Output the [x, y] coordinate of the center of the cell containing the given text.  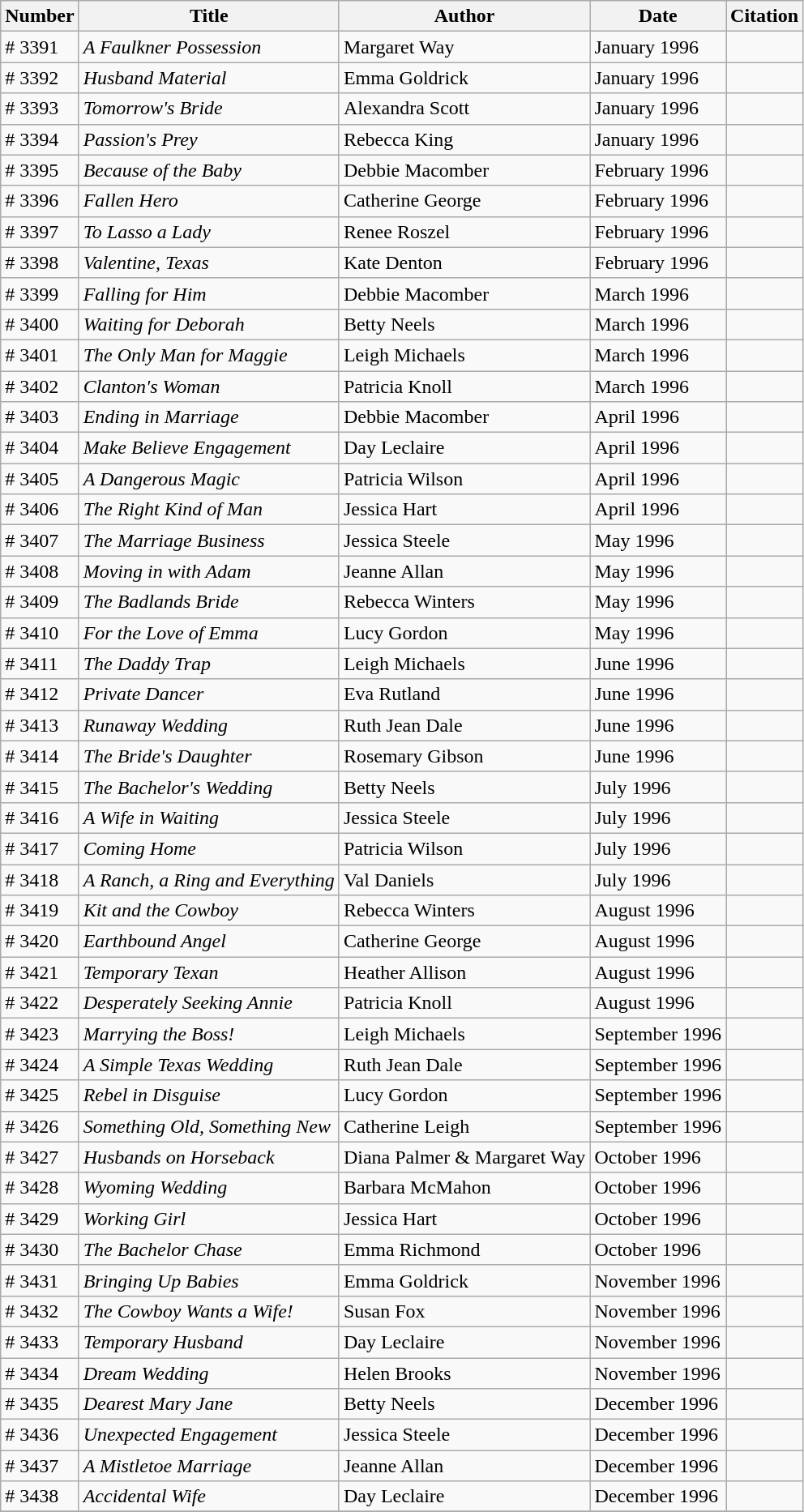
The Only Man for Maggie [209, 355]
Val Daniels [464, 879]
Passion's Prey [209, 139]
# 3416 [40, 818]
Kit and the Cowboy [209, 911]
# 3406 [40, 510]
Something Old, Something New [209, 1126]
The Cowboy Wants a Wife! [209, 1311]
# 3438 [40, 1497]
# 3402 [40, 387]
# 3395 [40, 170]
Dearest Mary Jane [209, 1404]
# 3437 [40, 1466]
The Bachelor Chase [209, 1249]
# 3401 [40, 355]
A Faulkner Possession [209, 47]
# 3422 [40, 1003]
Accidental Wife [209, 1497]
# 3407 [40, 540]
Heather Allison [464, 972]
Eva Rutland [464, 694]
# 3404 [40, 448]
Desperately Seeking Annie [209, 1003]
Falling for Him [209, 293]
Make Believe Engagement [209, 448]
Author [464, 16]
Clanton's Woman [209, 387]
A Wife in Waiting [209, 818]
Waiting for Deborah [209, 324]
# 3426 [40, 1126]
Husbands on Horseback [209, 1157]
Dream Wedding [209, 1373]
Title [209, 16]
A Mistletoe Marriage [209, 1466]
Susan Fox [464, 1311]
# 3397 [40, 232]
Moving in with Adam [209, 571]
# 3396 [40, 201]
The Marriage Business [209, 540]
# 3409 [40, 602]
Fallen Hero [209, 201]
# 3435 [40, 1404]
Alexandra Scott [464, 109]
Margaret Way [464, 47]
Date [658, 16]
# 3408 [40, 571]
# 3393 [40, 109]
# 3392 [40, 78]
Earthbound Angel [209, 942]
Husband Material [209, 78]
# 3424 [40, 1065]
Temporary Texan [209, 972]
The Daddy Trap [209, 664]
# 3428 [40, 1188]
Valentine, Texas [209, 263]
Runaway Wedding [209, 725]
# 3427 [40, 1157]
# 3420 [40, 942]
The Bride's Daughter [209, 756]
Tomorrow's Bride [209, 109]
Private Dancer [209, 694]
# 3423 [40, 1034]
# 3413 [40, 725]
Bringing Up Babies [209, 1280]
# 3418 [40, 879]
Marrying the Boss! [209, 1034]
# 3419 [40, 911]
Renee Roszel [464, 232]
# 3400 [40, 324]
The Badlands Bride [209, 602]
For the Love of Emma [209, 633]
Barbara McMahon [464, 1188]
Rebel in Disguise [209, 1096]
Number [40, 16]
# 3434 [40, 1373]
# 3415 [40, 787]
The Right Kind of Man [209, 510]
# 3405 [40, 479]
# 3398 [40, 263]
A Ranch, a Ring and Everything [209, 879]
A Simple Texas Wedding [209, 1065]
# 3429 [40, 1219]
# 3417 [40, 848]
Working Girl [209, 1219]
Citation [765, 16]
# 3414 [40, 756]
Kate Denton [464, 263]
# 3430 [40, 1249]
Catherine Leigh [464, 1126]
# 3431 [40, 1280]
# 3412 [40, 694]
# 3391 [40, 47]
Rosemary Gibson [464, 756]
Rebecca King [464, 139]
# 3421 [40, 972]
Ending in Marriage [209, 417]
# 3425 [40, 1096]
The Bachelor's Wedding [209, 787]
# 3394 [40, 139]
# 3410 [40, 633]
Because of the Baby [209, 170]
Diana Palmer & Margaret Way [464, 1157]
# 3436 [40, 1435]
Temporary Husband [209, 1342]
# 3399 [40, 293]
Wyoming Wedding [209, 1188]
# 3432 [40, 1311]
Coming Home [209, 848]
To Lasso a Lady [209, 232]
# 3403 [40, 417]
Emma Richmond [464, 1249]
Unexpected Engagement [209, 1435]
# 3433 [40, 1342]
Helen Brooks [464, 1373]
A Dangerous Magic [209, 479]
# 3411 [40, 664]
